Scan for the cell matching the given text and deliver its [X, Y] coordinate at center. 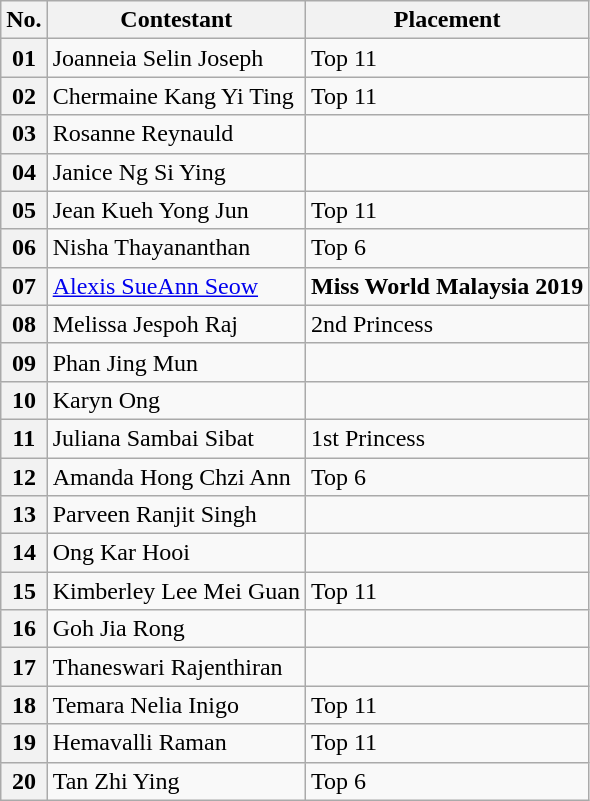
14 [24, 553]
Jean Kueh Yong Jun [176, 210]
Kimberley Lee Mei Guan [176, 591]
19 [24, 743]
Karyn Ong [176, 400]
01 [24, 58]
Juliana Sambai Sibat [176, 438]
10 [24, 400]
16 [24, 629]
02 [24, 96]
08 [24, 324]
05 [24, 210]
Hemavalli Raman [176, 743]
Amanda Hong Chzi Ann [176, 477]
Alexis SueAnn Seow [176, 286]
03 [24, 134]
04 [24, 172]
Miss World Malaysia 2019 [446, 286]
Temara Nelia Inigo [176, 705]
Goh Jia Rong [176, 629]
07 [24, 286]
15 [24, 591]
Chermaine Kang Yi Ting [176, 96]
Rosanne Reynauld [176, 134]
Tan Zhi Ying [176, 781]
09 [24, 362]
Joanneia Selin Joseph [176, 58]
12 [24, 477]
Nisha Thayananthan [176, 248]
20 [24, 781]
Thaneswari Rajenthiran [176, 667]
Placement [446, 20]
18 [24, 705]
Melissa Jespoh Raj [176, 324]
11 [24, 438]
06 [24, 248]
Ong Kar Hooi [176, 553]
Janice Ng Si Ying [176, 172]
1st Princess [446, 438]
13 [24, 515]
Contestant [176, 20]
2nd Princess [446, 324]
Phan Jing Mun [176, 362]
Parveen Ranjit Singh [176, 515]
17 [24, 667]
No. [24, 20]
